Pinpoint the cell where the given text exists, returning its [X, Y] midpoint coordinate. 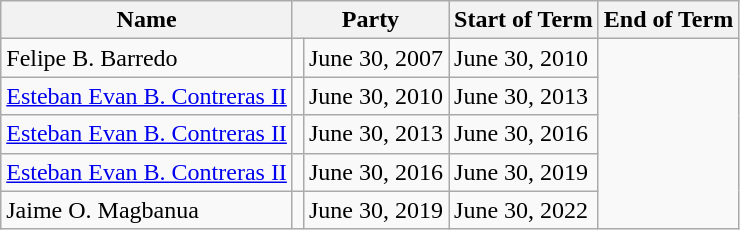
June 30, 2007 [376, 58]
Jaime O. Magbanua [147, 210]
June 30, 2022 [524, 210]
End of Term [668, 20]
Felipe B. Barredo [147, 58]
Start of Term [524, 20]
Name [147, 20]
Party [370, 20]
